Provide the [X, Y] coordinate of the cell's center where the given text is located.  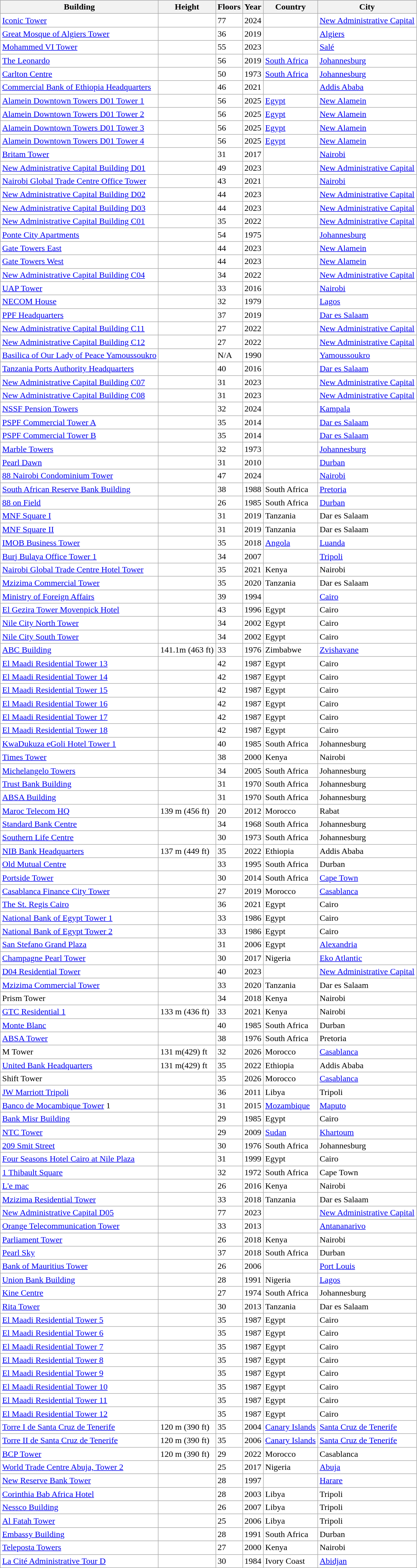
Portside Tower [80, 878]
Torre II de Santa Cruz de Tenerife [80, 1440]
JW Marriott Tripoli [80, 1092]
New Administrative Capital Building D03 [80, 208]
El Maadi Residential Tower 17 [80, 717]
2003 [253, 1494]
Pearl Dawn [80, 462]
2004 [253, 1427]
Floors [229, 7]
El Maadi Residential Tower 10 [80, 1387]
Corinthia Bab Africa Hotel [80, 1494]
PSPF Commercial Tower A [80, 422]
El Maadi Residential Tower 13 [80, 663]
Alamein Downtown Towers D01 Tower 3 [80, 127]
88 Nairobi Condominium Tower [80, 476]
Kine Centre [80, 1293]
MNF Square II [80, 529]
PPF Headquarters [80, 315]
Teleposta Towers [80, 1548]
1997 [253, 1481]
L'e mac [80, 1186]
Nairobi Global Trade Centre Hotel Tower [80, 569]
City [367, 7]
46 [229, 87]
South African Reserve Bank Building [80, 489]
54 [229, 235]
Nile City North Tower [80, 623]
Nile City South Tower [80, 637]
Alamein Downtown Towers D01 Tower 2 [80, 114]
Height [187, 7]
Luanda [367, 543]
Burj Bulaya Office Tower 1 [80, 556]
GTC Residential 1 [80, 1012]
Monte Blanc [80, 1025]
El Maadi Residential Tower 14 [80, 677]
Algiers [367, 34]
M Tower [80, 1052]
Torre I de Santa Cruz de Tenerife [80, 1427]
2005 [253, 770]
Nessco Building [80, 1507]
San Stefano Grand Plaza [80, 945]
The St. Regis Cairo [80, 905]
Salé [367, 47]
Ivory Coast [291, 1561]
Commercial Bank of Ethiopia Headquarters [80, 87]
Orange Telecommunication Tower [80, 1226]
50 [229, 74]
Basilica of Our Lady of Peace Yamoussoukro [80, 355]
New Administrative Capital Building D01 [80, 168]
UAP Tower [80, 288]
ABSA Tower [80, 1039]
Yamoussoukro [367, 355]
1984 [253, 1561]
139 m (456 ft) [187, 811]
1975 [253, 235]
National Bank of Egypt Tower 2 [80, 931]
Zvishavane [367, 650]
Southern Life Centre [80, 838]
Banco de Mocambique Tower 1 [80, 1106]
New Administrative Capital Building C11 [80, 328]
Antananarivo [367, 1226]
1974 [253, 1293]
1994 [253, 597]
Maroc Telecom HQ [80, 811]
Alamein Downtown Towers D01 Tower 4 [80, 141]
New Administrative Capital D05 [80, 1213]
Mzizima Residential Tower [80, 1199]
El Maadi Residential Tower 18 [80, 730]
2015 [253, 1106]
NIB Bank Headquarters [80, 851]
World Trade Centre Abuja, Tower 2 [80, 1467]
Mozambique [291, 1106]
1 Thibault Square [80, 1172]
1972 [253, 1172]
Zimbabwe [291, 650]
PSPF Commercial Tower B [80, 436]
Rita Tower [80, 1306]
New Administrative Capital Building C12 [80, 342]
Al Fatah Tower [80, 1521]
Parliament Tower [80, 1239]
El Maadi Residential Tower 7 [80, 1347]
New Administrative Capital Building C07 [80, 382]
1999 [253, 1159]
D04 Residential Tower [80, 971]
Gate Towers West [80, 262]
Building [80, 7]
88 on Field [80, 503]
1979 [253, 302]
Old Mutual Centre [80, 864]
20 [229, 811]
El Maadi Residential Tower 9 [80, 1373]
National Bank of Egypt Tower 1 [80, 918]
La Cité Administrative Tour D [80, 1561]
1996 [253, 610]
Country [291, 7]
209 Smit Street [80, 1146]
Great Mosque of Algiers Tower [80, 34]
Bank of Mauritius Tower [80, 1266]
2010 [253, 462]
133 m (436 ft) [187, 1012]
2011 [253, 1092]
El Maadi Residential Tower 6 [80, 1333]
Carlton Centre [80, 74]
Trust Bank Building [80, 784]
Angola [291, 543]
39 [229, 597]
United Bank Headquarters [80, 1065]
Kampala [367, 409]
Alexandria [367, 945]
49 [229, 168]
Marble Towers [80, 449]
Tanzania Ports Authority Headquarters [80, 369]
1968 [253, 824]
Four Seasons Hotel Cairo at Nile Plaza [80, 1159]
KwaDukuza eGoli Hotel Tower 1 [80, 744]
NECOM House [80, 302]
Harare [367, 1481]
El Gezira Tower Movenpick Hotel [80, 610]
Prism Tower [80, 998]
New Administrative Capital Building C04 [80, 275]
141.1m (463 ft) [187, 650]
Champagne Pearl Tower [80, 958]
MNF Square I [80, 516]
Bank Misr Building [80, 1119]
Embassy Building [80, 1534]
47 [229, 476]
El Maadi Residential Tower 16 [80, 704]
Nairobi Global Trade Centre Office Tower [80, 181]
New Administrative Capital Building C08 [80, 396]
Ministry of Foreign Affairs [80, 597]
Casablanca Finance City Tower [80, 891]
ABSA Building [80, 797]
El Maadi Residential Tower 11 [80, 1400]
Sudan [291, 1132]
Standard Bank Centre [80, 824]
Gate Towers East [80, 248]
Khartoum [367, 1132]
The Leonardo [80, 61]
Maputo [367, 1106]
New Administrative Capital Building D02 [80, 195]
2012 [253, 811]
El Maadi Residential Tower 5 [80, 1320]
N/A [229, 355]
El Maadi Residential Tower 15 [80, 690]
Abidjan [367, 1561]
Port Louis [367, 1266]
Abuja [367, 1467]
IMOB Business Tower [80, 543]
Union Bank Building [80, 1280]
1995 [253, 864]
Year [253, 7]
NSSF Pension Towers [80, 409]
Rabat [367, 811]
Britam Tower [80, 154]
New Administrative Capital Building C01 [80, 221]
El Maadi Residential Tower 12 [80, 1413]
El Maadi Residential Tower 8 [80, 1360]
137 m (449 ft) [187, 851]
Times Tower [80, 757]
BCP Tower [80, 1454]
Michelangelo Towers [80, 770]
1988 [253, 489]
NTC Tower [80, 1132]
Pearl Sky [80, 1253]
Alamein Downtown Towers D01 Tower 1 [80, 101]
Iconic Tower [80, 20]
ABC Building [80, 650]
Shift Tower [80, 1079]
1990 [253, 355]
New Reserve Bank Tower [80, 1481]
55 [229, 47]
Mohammed VI Tower [80, 47]
Eko Atlantic [367, 958]
Ponte City Apartments [80, 235]
2009 [253, 1132]
